For the text-containing cell, return its midpoint in [x, y] coordinate format. 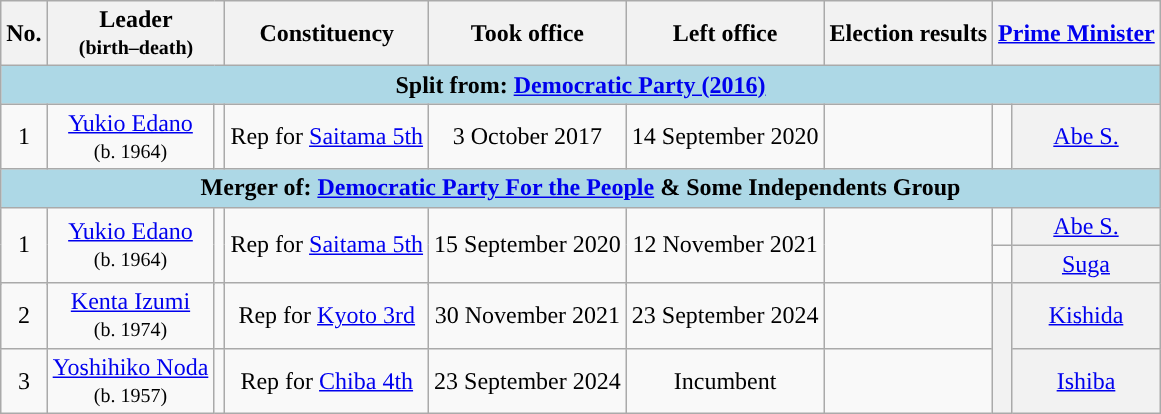
30 November 2021 [528, 316]
Suga [1086, 264]
Ishiba [1086, 380]
Kenta Izumi(b. 1974) [130, 316]
3 October 2017 [528, 136]
3 [24, 380]
Constituency [327, 34]
Left office [725, 34]
Leader(birth–death) [136, 34]
12 November 2021 [725, 245]
Election results [908, 34]
Yoshihiko Noda(b. 1957) [130, 380]
No. [24, 34]
Split from: Democratic Party (2016) [581, 85]
Rep for Kyoto 3rd [327, 316]
14 September 2020 [725, 136]
Merger of: Democratic Party For the People & Some Independents Group [581, 188]
Took office [528, 34]
Prime Minister [1077, 34]
2 [24, 316]
Incumbent [725, 380]
Kishida [1086, 316]
15 September 2020 [528, 245]
Rep for Chiba 4th [327, 380]
